Scan for the cell matching the given text and deliver its [x, y] coordinate at center. 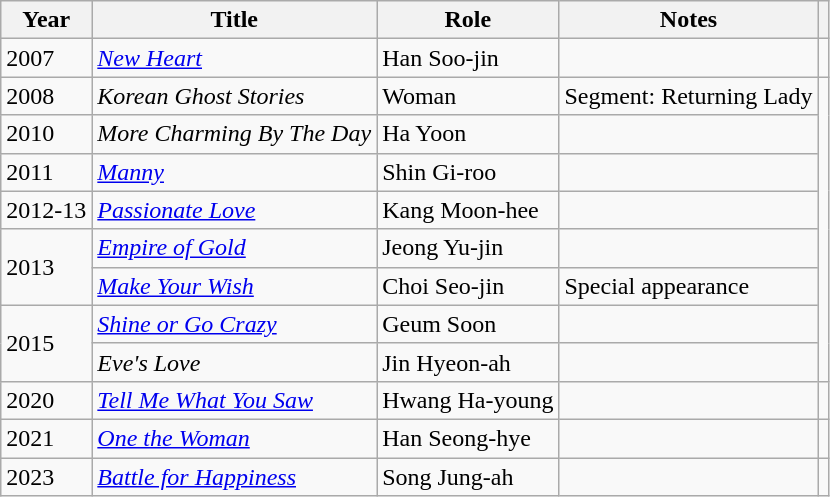
Notes [688, 20]
2012-13 [46, 210]
More Charming By The Day [234, 134]
Kang Moon-hee [468, 210]
Shine or Go Crazy [234, 324]
Eve's Love [234, 362]
Ha Yoon [468, 134]
2008 [46, 96]
Korean Ghost Stories [234, 96]
2020 [46, 400]
Year [46, 20]
Shin Gi-roo [468, 172]
Geum Soon [468, 324]
Role [468, 20]
Make Your Wish [234, 286]
Segment: Returning Lady [688, 96]
Woman [468, 96]
2007 [46, 58]
Han Seong-hye [468, 438]
Battle for Happiness [234, 477]
One the Woman [234, 438]
Special appearance [688, 286]
Title [234, 20]
2011 [46, 172]
Choi Seo-jin [468, 286]
2015 [46, 343]
Tell Me What You Saw [234, 400]
2010 [46, 134]
Manny [234, 172]
2013 [46, 267]
2021 [46, 438]
Jin Hyeon-ah [468, 362]
Empire of Gold [234, 248]
Song Jung-ah [468, 477]
Han Soo-jin [468, 58]
Passionate Love [234, 210]
Jeong Yu-jin [468, 248]
New Heart [234, 58]
2023 [46, 477]
Hwang Ha-young [468, 400]
